For the text-containing cell, return its midpoint in [x, y] coordinate format. 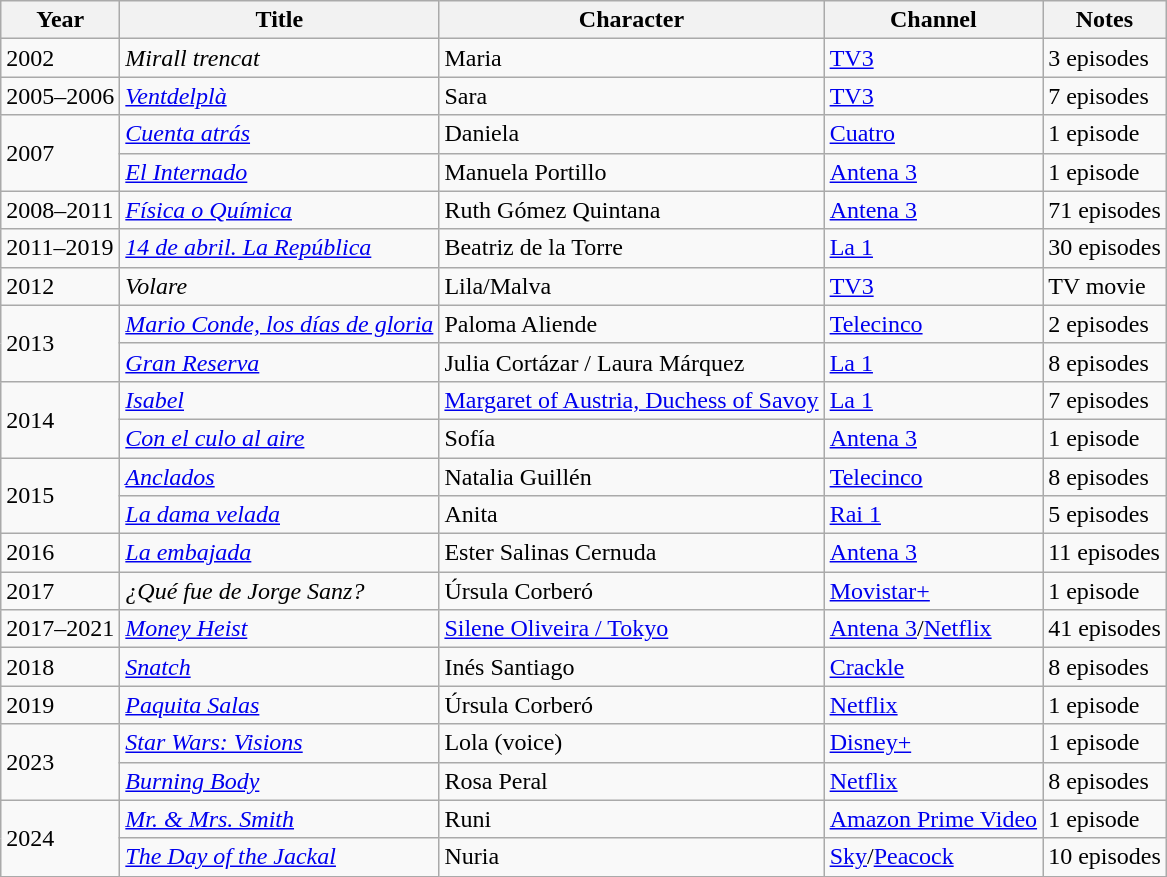
Julia Cortázar / Laura Márquez [632, 362]
Natalia Guillén [632, 477]
14 de abril. La República [280, 248]
5 episodes [1105, 515]
2017 [60, 591]
3 episodes [1105, 58]
2014 [60, 419]
Rai 1 [933, 515]
TV movie [1105, 286]
2011–2019 [60, 248]
Snatch [280, 667]
Character [632, 20]
Lila/Malva [632, 286]
Mirall trencat [280, 58]
2019 [60, 705]
Silene Oliveira / Tokyo [632, 629]
Burning Body [280, 781]
Mr. & Mrs. Smith [280, 819]
2 episodes [1105, 324]
Money Heist [280, 629]
2017–2021 [60, 629]
2024 [60, 838]
71 episodes [1105, 210]
Paquita Salas [280, 705]
Antena 3/Netflix [933, 629]
2018 [60, 667]
Cuenta atrás [280, 134]
El Internado [280, 172]
2013 [60, 343]
Isabel [280, 400]
Cuatro [933, 134]
Ruth Gómez Quintana [632, 210]
Paloma Aliende [632, 324]
11 episodes [1105, 553]
Disney+ [933, 743]
The Day of the Jackal [280, 857]
2008–2011 [60, 210]
¿Qué fue de Jorge Sanz? [280, 591]
Anita [632, 515]
Lola (voice) [632, 743]
Nuria [632, 857]
Inés Santiago [632, 667]
Anclados [280, 477]
La dama velada [280, 515]
Gran Reserva [280, 362]
Volare [280, 286]
Sky/Peacock [933, 857]
Ventdelplà [280, 96]
Title [280, 20]
2002 [60, 58]
Manuela Portillo [632, 172]
10 episodes [1105, 857]
Daniela [632, 134]
Amazon Prime Video [933, 819]
41 episodes [1105, 629]
30 episodes [1105, 248]
2023 [60, 762]
Con el culo al aire [280, 438]
La embajada [280, 553]
Sofía [632, 438]
Notes [1105, 20]
2015 [60, 496]
Ester Salinas Cernuda [632, 553]
Crackle [933, 667]
2016 [60, 553]
2007 [60, 153]
2005–2006 [60, 96]
Runi [632, 819]
Mario Conde, los días de gloria [280, 324]
2012 [60, 286]
Rosa Peral [632, 781]
Beatriz de la Torre [632, 248]
Year [60, 20]
Margaret of Austria, Duchess of Savoy [632, 400]
Channel [933, 20]
Sara [632, 96]
Movistar+ [933, 591]
Star Wars: Visions [280, 743]
Física o Química [280, 210]
Maria [632, 58]
